Pinpoint the cell where the given text exists, returning its (x, y) midpoint coordinate. 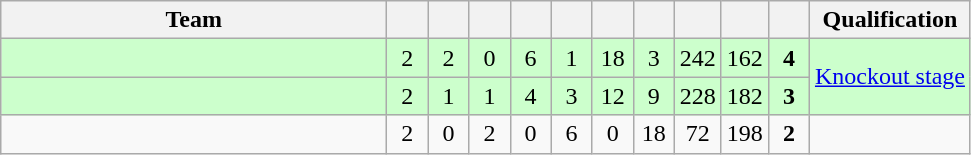
242 (698, 58)
162 (744, 58)
198 (744, 134)
12 (612, 96)
72 (698, 134)
Qualification (890, 20)
228 (698, 96)
Team (194, 20)
182 (744, 96)
Knockout stage (890, 77)
9 (654, 96)
